For the text-containing cell, return its midpoint in [x, y] coordinate format. 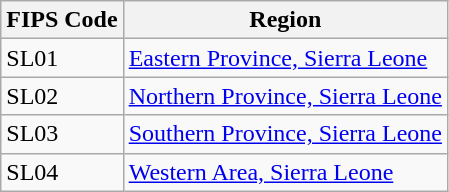
SL02 [62, 96]
SL03 [62, 134]
Northern Province, Sierra Leone [285, 96]
SL04 [62, 172]
SL01 [62, 58]
Southern Province, Sierra Leone [285, 134]
Eastern Province, Sierra Leone [285, 58]
Western Area, Sierra Leone [285, 172]
FIPS Code [62, 20]
Region [285, 20]
